Determine the [X, Y] coordinate at the center of the cell enclosing the given text.  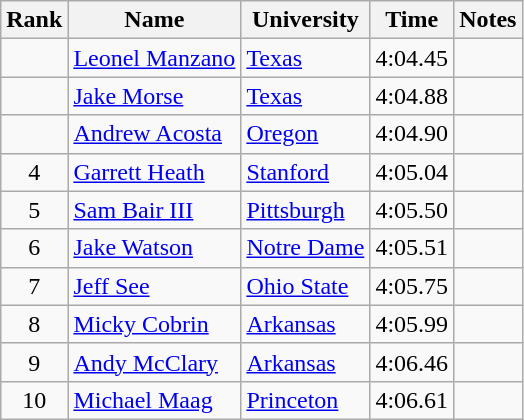
Ohio State [306, 286]
Andy McClary [154, 362]
Stanford [306, 172]
4:05.75 [412, 286]
Michael Maag [154, 400]
University [306, 20]
4:05.04 [412, 172]
Notes [488, 20]
4:05.51 [412, 248]
6 [34, 248]
9 [34, 362]
Sam Bair III [154, 210]
10 [34, 400]
Time [412, 20]
4:04.90 [412, 134]
Jeff See [154, 286]
4:05.99 [412, 324]
Andrew Acosta [154, 134]
Princeton [306, 400]
Pittsburgh [306, 210]
Name [154, 20]
Leonel Manzano [154, 58]
4:04.45 [412, 58]
7 [34, 286]
4 [34, 172]
4:06.61 [412, 400]
Oregon [306, 134]
Rank [34, 20]
8 [34, 324]
Notre Dame [306, 248]
Micky Cobrin [154, 324]
Jake Watson [154, 248]
Jake Morse [154, 96]
5 [34, 210]
4:05.50 [412, 210]
Garrett Heath [154, 172]
4:04.88 [412, 96]
4:06.46 [412, 362]
